Scan for the cell matching the given text and deliver its (X, Y) coordinate at center. 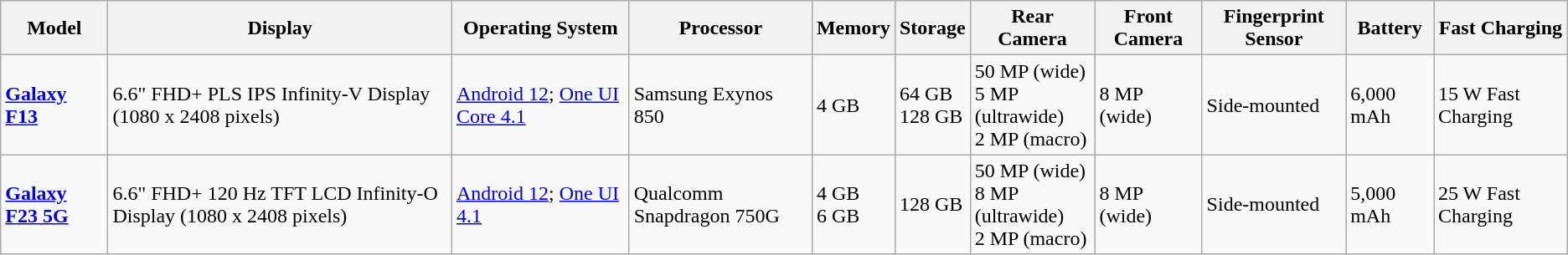
6.6" FHD+ 120 Hz TFT LCD Infinity-O Display (1080 x 2408 pixels) (280, 204)
Storage (932, 28)
4 GB (853, 105)
Qualcomm Snapdragon 750G (720, 204)
Display (280, 28)
Battery (1390, 28)
Model (54, 28)
Operating System (541, 28)
5,000 mAh (1390, 204)
Memory (853, 28)
Galaxy F13 (54, 105)
Processor (720, 28)
4 GB6 GB (853, 204)
6.6" FHD+ PLS IPS Infinity-V Display (1080 x 2408 pixels) (280, 105)
6,000 mAh (1390, 105)
Galaxy F23 5G (54, 204)
50 MP (wide)8 MP (ultrawide)2 MP (macro) (1032, 204)
Android 12; One UI Core 4.1 (541, 105)
64 GB128 GB (932, 105)
25 W Fast Charging (1501, 204)
Fast Charging (1501, 28)
Front Camera (1148, 28)
128 GB (932, 204)
Fingerprint Sensor (1274, 28)
15 W Fast Charging (1501, 105)
Samsung Exynos 850 (720, 105)
Rear Camera (1032, 28)
50 MP (wide)5 MP (ultrawide)2 MP (macro) (1032, 105)
Android 12; One UI 4.1 (541, 204)
